Provide the [x, y] coordinate of the cell's center where the given text is located.  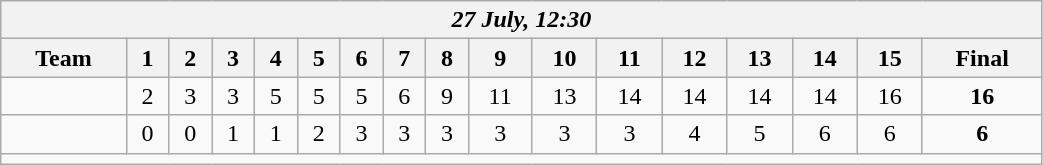
Final [982, 58]
12 [694, 58]
10 [564, 58]
8 [448, 58]
Team [64, 58]
7 [404, 58]
27 July, 12:30 [522, 20]
15 [890, 58]
